Extract the [X, Y] coordinate from the center of the cell holding the provided text.  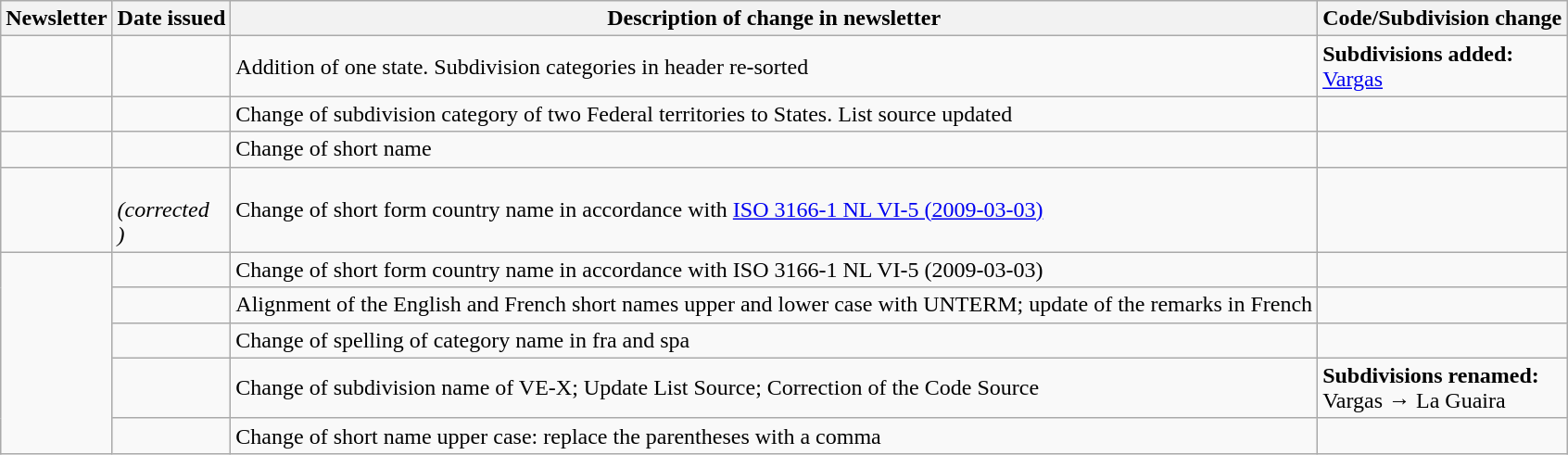
Change of subdivision name of VE-X; Update List Source; Correction of the Code Source [775, 387]
(corrected ) [171, 209]
Subdivisions added: Vargas [1442, 67]
Newsletter [57, 19]
Subdivisions renamed: Vargas → La Guaira [1442, 387]
Alignment of the English and French short names upper and lower case with UNTERM; update of the remarks in French [775, 305]
Change of short name [775, 149]
Change of short name upper case: replace the parentheses with a comma [775, 436]
Change of spelling of category name in fra and spa [775, 340]
Code/Subdivision change [1442, 19]
Change of subdivision category of two Federal territories to States. List source updated [775, 114]
Description of change in newsletter [775, 19]
Addition of one state. Subdivision categories in header re-sorted [775, 67]
Date issued [171, 19]
